Provide the (x, y) coordinate of the cell's center where the given text is located.  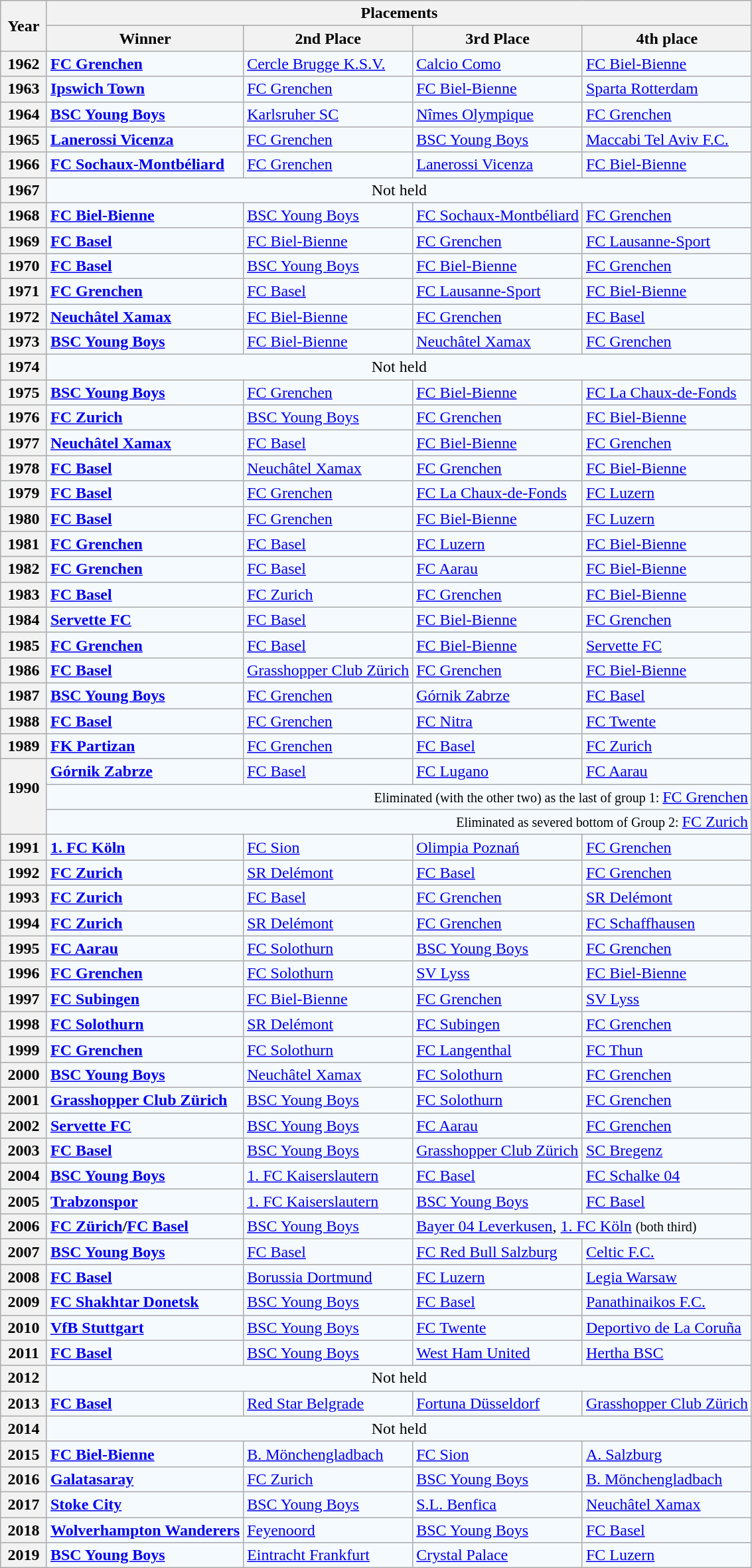
2nd Place (328, 39)
2012 (24, 1378)
1976 (24, 418)
West Ham United (498, 1353)
1968 (24, 215)
Ipswich Town (145, 89)
1989 (24, 746)
Panathinaikos F.C. (666, 1302)
1964 (24, 114)
1999 (24, 1049)
1963 (24, 89)
FC Schaffhausen (666, 923)
1969 (24, 240)
2005 (24, 1201)
1994 (24, 923)
Fortuna Düsseldorf (498, 1403)
Year (24, 26)
2007 (24, 1252)
1967 (24, 190)
Crystal Palace (498, 1555)
2006 (24, 1227)
2010 (24, 1328)
1. FC Köln (145, 847)
FK Partizan (145, 746)
2017 (24, 1504)
1970 (24, 266)
Winner (145, 39)
1987 (24, 695)
Bayer 04 Leverkusen, 1. FC Köln (both third) (583, 1227)
2009 (24, 1302)
A. Salzburg (666, 1454)
1979 (24, 493)
2001 (24, 1100)
Celtic F.C. (666, 1252)
1975 (24, 392)
4th place (666, 39)
1988 (24, 721)
Deportivo de La Coruña (666, 1328)
1971 (24, 291)
1992 (24, 873)
Olimpia Poznań (498, 847)
Eliminated as severed bottom of Group 2: FC Zurich (399, 822)
FC Schalke 04 (666, 1176)
1965 (24, 139)
Hertha BSC (666, 1353)
2002 (24, 1126)
FC Thun (666, 1049)
Cercle Brugge K.S.V. (328, 64)
1993 (24, 898)
1966 (24, 165)
S.L. Benfica (498, 1504)
FC Lugano (498, 772)
FC Nitra (498, 721)
1990 (24, 797)
1974 (24, 367)
2000 (24, 1075)
2008 (24, 1277)
1980 (24, 519)
VfB Stuttgart (145, 1328)
1984 (24, 620)
Wolverhampton Wanderers (145, 1529)
1985 (24, 645)
2013 (24, 1403)
1986 (24, 670)
Sparta Rotterdam (666, 89)
Red Star Belgrade (328, 1403)
2019 (24, 1555)
FC Zürich/FC Basel (145, 1227)
1983 (24, 594)
3rd Place (498, 39)
Legia Warsaw (666, 1277)
2011 (24, 1353)
Stoke City (145, 1504)
Eintracht Frankfurt (328, 1555)
1973 (24, 342)
1997 (24, 999)
Maccabi Tel Aviv F.C. (666, 139)
Galatasaray (145, 1479)
1996 (24, 974)
Nîmes Olympique (498, 114)
2016 (24, 1479)
Calcio Como (498, 64)
FC Shakhtar Donetsk (145, 1302)
Feyenoord (328, 1529)
1998 (24, 1024)
2004 (24, 1176)
1982 (24, 569)
SC Bregenz (666, 1151)
FC Langenthal (498, 1049)
Trabzonspor (145, 1201)
1991 (24, 847)
2018 (24, 1529)
1977 (24, 443)
Borussia Dortmund (328, 1277)
1981 (24, 544)
Karlsruher SC (328, 114)
1978 (24, 468)
2015 (24, 1454)
1962 (24, 64)
2014 (24, 1429)
1972 (24, 317)
1995 (24, 948)
Eliminated (with the other two) as the last of group 1: FC Grenchen (399, 797)
FC Red Bull Salzburg (498, 1252)
2003 (24, 1151)
Placements (399, 13)
